Scan for the cell matching the given text and deliver its (X, Y) coordinate at center. 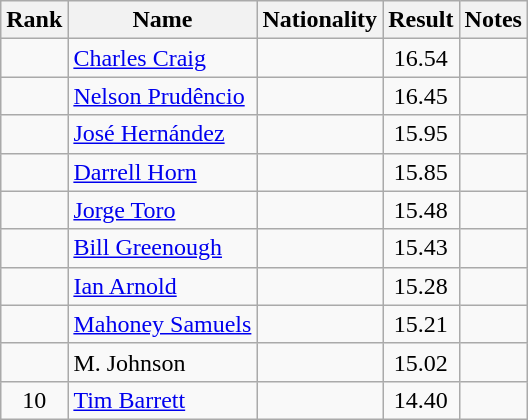
16.45 (421, 96)
15.85 (421, 172)
Jorge Toro (162, 210)
Ian Arnold (162, 286)
Result (421, 20)
Name (162, 20)
15.28 (421, 286)
Mahoney Samuels (162, 324)
José Hernández (162, 134)
Nelson Prudêncio (162, 96)
Darrell Horn (162, 172)
Charles Craig (162, 58)
Rank (34, 20)
15.48 (421, 210)
15.95 (421, 134)
15.02 (421, 362)
16.54 (421, 58)
14.40 (421, 400)
M. Johnson (162, 362)
Nationality (320, 20)
Tim Barrett (162, 400)
15.43 (421, 248)
Notes (493, 20)
Bill Greenough (162, 248)
10 (34, 400)
15.21 (421, 324)
